Find where the given text appears and provide that cell's center as (X, Y) coordinate. 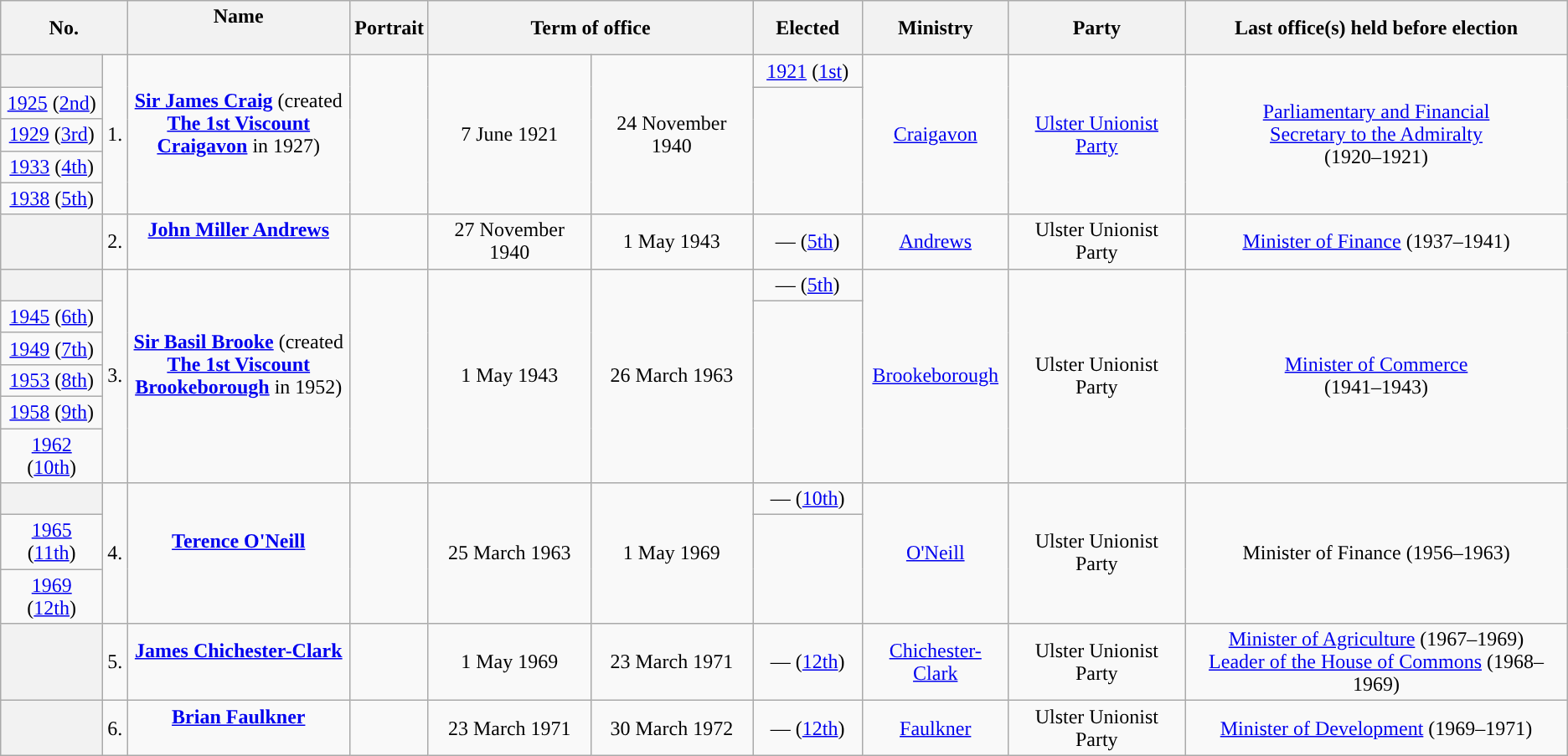
25 March 1963 (509, 553)
Faulkner (936, 728)
1929 (3rd) (52, 135)
Terence O'Neill (239, 553)
Minister of Finance (1956–1963) (1376, 553)
Brian Faulkner (239, 728)
Andrews (936, 241)
1949 (7th) (52, 348)
7 June 1921 (509, 135)
1925 (2nd) (52, 103)
Elected (807, 28)
6. (116, 728)
No. (64, 28)
1. (116, 135)
3. (116, 375)
Term of office (590, 28)
Chichester-Clark (936, 662)
Sir Basil Brooke (created The 1st Viscount Brookeborough in 1952) (239, 375)
Sir James Craig (created The 1st Viscount Craigavon in 1927) (239, 135)
Minister of Development (1969–1971) (1376, 728)
27 November 1940 (509, 241)
5. (116, 662)
26 March 1963 (672, 375)
24 November 1940 (672, 135)
30 March 1972 (672, 728)
Minister of Commerce(1941–1943) (1376, 375)
Brookeborough (936, 375)
Portrait (389, 28)
1921 (1st) (807, 71)
Last office(s) held before election (1376, 28)
1962 (10th) (52, 455)
1969 (12th) (52, 596)
Minister of Agriculture (1967–1969)Leader of the House of Commons (1968–1969) (1376, 662)
1953 (8th) (52, 380)
Ministry (936, 28)
Craigavon (936, 135)
Parliamentary and FinancialSecretary to the Admiralty(1920–1921) (1376, 135)
4. (116, 553)
O'Neill (936, 553)
2. (116, 241)
1938 (5th) (52, 198)
1945 (6th) (52, 316)
Party (1097, 28)
1933 (4th) (52, 167)
Minister of Finance (1937–1941) (1376, 241)
John Miller Andrews (239, 241)
— (10th) (807, 499)
James Chichester-Clark (239, 662)
1958 (9th) (52, 412)
1965 (11th) (52, 543)
Name (239, 28)
